From the cell containing the given text, extract its center point as (X, Y) coordinate. 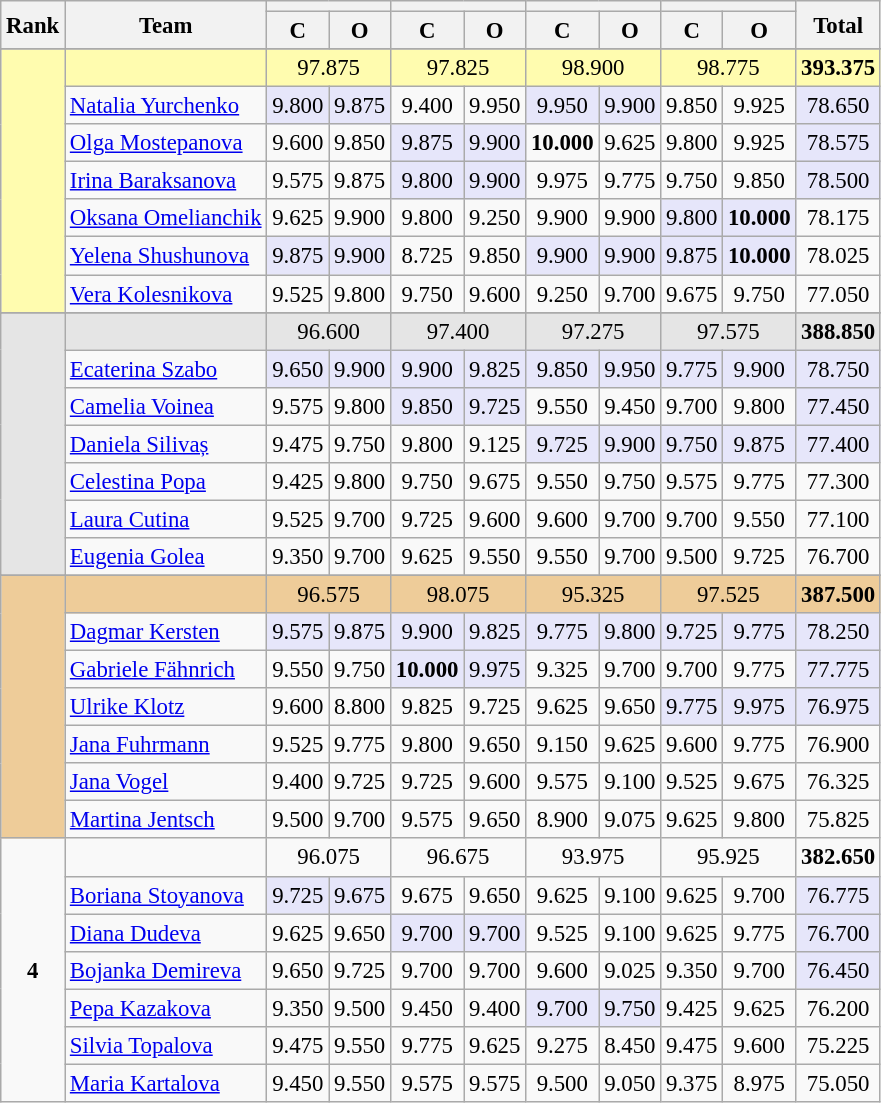
77.450 (838, 406)
Pepa Kazakova (166, 1008)
97.875 (329, 68)
78.650 (838, 106)
76.450 (838, 970)
Camelia Voinea (166, 406)
382.650 (838, 858)
Rank (33, 25)
76.975 (838, 707)
95.325 (594, 594)
Eugenia Golea (166, 557)
76.775 (838, 895)
Gabriele Fähnrich (166, 670)
9.050 (630, 1083)
Irina Baraksanova (166, 181)
78.500 (838, 181)
76.900 (838, 745)
Bojanka Demireva (166, 970)
Yelena Shushunova (166, 256)
Ecaterina Szabo (166, 369)
9.375 (692, 1083)
75.050 (838, 1083)
Dagmar Kersten (166, 632)
Natalia Yurchenko (166, 106)
8.975 (760, 1083)
78.750 (838, 369)
Vera Kolesnikova (166, 294)
Maria Kartalova (166, 1083)
Celestina Popa (166, 482)
9.025 (630, 970)
97.525 (728, 594)
Ulrike Klotz (166, 707)
393.375 (838, 68)
96.600 (329, 331)
9.125 (495, 444)
Diana Dudeva (166, 933)
93.975 (594, 858)
Daniela Silivaș (166, 444)
98.900 (594, 68)
76.325 (838, 782)
77.300 (838, 482)
Boriana Stoyanova (166, 895)
388.850 (838, 331)
Laura Cutina (166, 519)
98.075 (458, 594)
96.675 (458, 858)
9.150 (562, 745)
9.075 (630, 820)
78.250 (838, 632)
Oksana Omelianchik (166, 219)
8.725 (428, 256)
8.450 (630, 1046)
78.575 (838, 143)
95.925 (728, 858)
78.175 (838, 219)
77.400 (838, 444)
387.500 (838, 594)
Team (166, 25)
76.200 (838, 1008)
97.275 (594, 331)
77.050 (838, 294)
8.900 (562, 820)
Total (838, 25)
Martina Jentsch (166, 820)
96.075 (329, 858)
Jana Fuhrmann (166, 745)
97.575 (728, 331)
97.825 (458, 68)
77.100 (838, 519)
9.325 (562, 670)
Silvia Topalova (166, 1046)
96.575 (329, 594)
Olga Mostepanova (166, 143)
4 (33, 970)
77.775 (838, 670)
8.800 (360, 707)
98.775 (728, 68)
75.825 (838, 820)
9.275 (562, 1046)
Jana Vogel (166, 782)
75.225 (838, 1046)
97.400 (458, 331)
78.025 (838, 256)
